For the text-containing cell, return its midpoint in [X, Y] coordinate format. 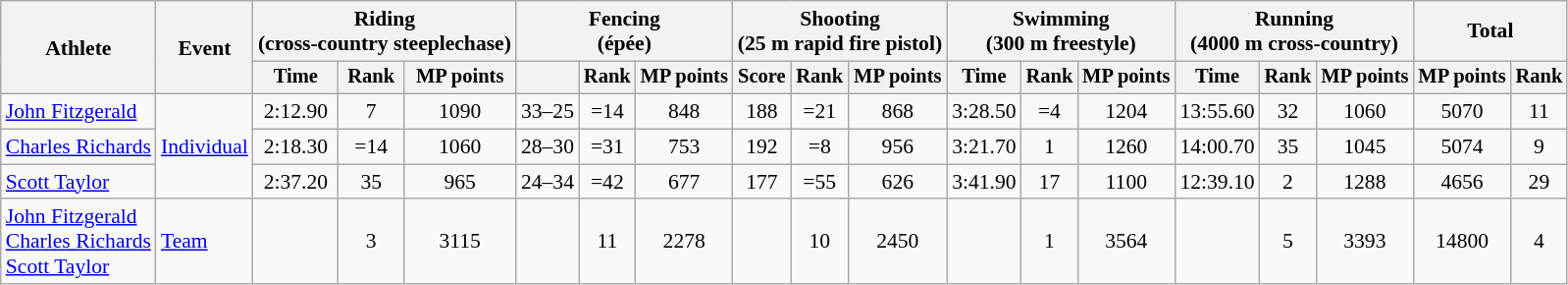
3115 [459, 242]
=42 [607, 182]
3:41.90 [983, 182]
753 [685, 147]
626 [897, 182]
1090 [459, 112]
188 [761, 112]
Swimming(300 m freestyle) [1061, 31]
3393 [1364, 242]
1100 [1126, 182]
12:39.10 [1217, 182]
5 [1288, 242]
2:18.30 [296, 147]
John FitzgeraldCharles RichardsScott Taylor [78, 242]
2 [1288, 182]
956 [897, 147]
5070 [1462, 112]
4 [1540, 242]
14:00.70 [1217, 147]
24–34 [548, 182]
28–30 [548, 147]
14800 [1462, 242]
Score [761, 78]
2:37.20 [296, 182]
Event [204, 47]
13:55.60 [1217, 112]
Athlete [78, 47]
Individual [204, 147]
3564 [1126, 242]
677 [685, 182]
=55 [819, 182]
=21 [819, 112]
1288 [1364, 182]
848 [685, 112]
192 [761, 147]
Scott Taylor [78, 182]
32 [1288, 112]
2:12.90 [296, 112]
Team [204, 242]
Fencing(épée) [624, 31]
Charles Richards [78, 147]
=31 [607, 147]
965 [459, 182]
Shooting(25 m rapid fire pistol) [840, 31]
=8 [819, 147]
29 [1540, 182]
=4 [1050, 112]
1260 [1126, 147]
7 [371, 112]
2278 [685, 242]
Running(4000 m cross-country) [1293, 31]
868 [897, 112]
John Fitzgerald [78, 112]
33–25 [548, 112]
177 [761, 182]
5074 [1462, 147]
Riding(cross-country steeplechase) [385, 31]
2450 [897, 242]
17 [1050, 182]
Total [1490, 31]
3:28.50 [983, 112]
3 [371, 242]
10 [819, 242]
1204 [1126, 112]
9 [1540, 147]
4656 [1462, 182]
3:21.70 [983, 147]
1045 [1364, 147]
